Return (X, Y) of the center of cell containing provided text 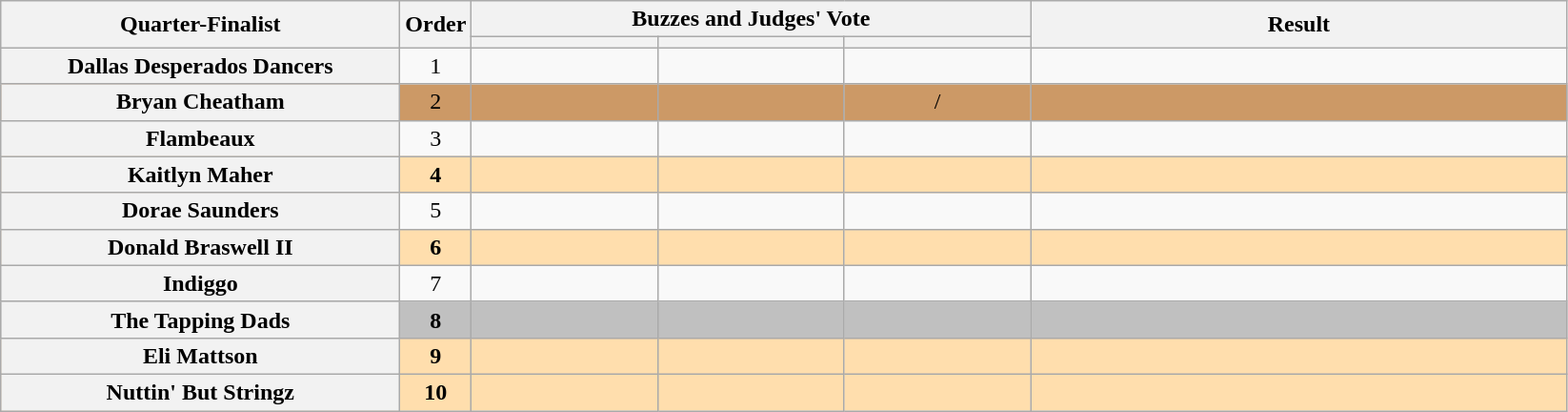
Buzzes and Judges' Vote (751, 19)
6 (436, 247)
4 (436, 175)
Flambeaux (200, 138)
7 (436, 283)
The Tapping Dads (200, 319)
/ (937, 102)
10 (436, 392)
5 (436, 211)
Result (1299, 25)
Dallas Desperados Dancers (200, 66)
Nuttin' But Stringz (200, 392)
Order (436, 25)
8 (436, 319)
1 (436, 66)
Indiggo (200, 283)
Bryan Cheatham (200, 102)
Quarter-Finalist (200, 25)
Eli Mattson (200, 356)
Dorae Saunders (200, 211)
9 (436, 356)
Kaitlyn Maher (200, 175)
2 (436, 102)
Donald Braswell II (200, 247)
3 (436, 138)
